Search for the cell housing the specified text and yield its (X, Y) center coordinate. 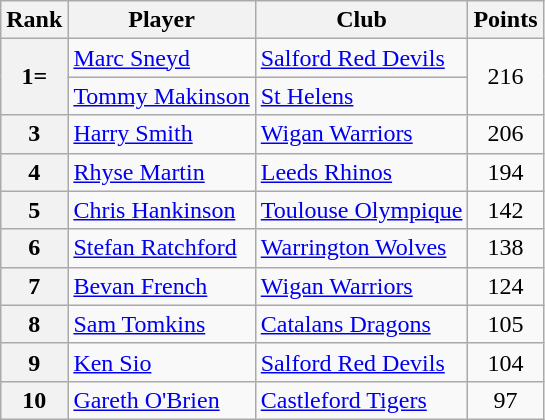
194 (506, 172)
1= (34, 77)
206 (506, 134)
3 (34, 134)
Marc Sneyd (162, 58)
Points (506, 20)
Sam Tomkins (162, 324)
Player (162, 20)
Tommy Makinson (162, 96)
Club (362, 20)
Rhyse Martin (162, 172)
Gareth O'Brien (162, 400)
Warrington Wolves (362, 248)
Toulouse Olympique (362, 210)
138 (506, 248)
Catalans Dragons (362, 324)
Leeds Rhinos (362, 172)
7 (34, 286)
5 (34, 210)
Rank (34, 20)
105 (506, 324)
10 (34, 400)
Chris Hankinson (162, 210)
4 (34, 172)
Stefan Ratchford (162, 248)
104 (506, 362)
97 (506, 400)
Bevan French (162, 286)
9 (34, 362)
Harry Smith (162, 134)
6 (34, 248)
Castleford Tigers (362, 400)
216 (506, 77)
St Helens (362, 96)
8 (34, 324)
142 (506, 210)
124 (506, 286)
Ken Sio (162, 362)
